Return the [X, Y] coordinate for the center point of the cell that contains the specified text.  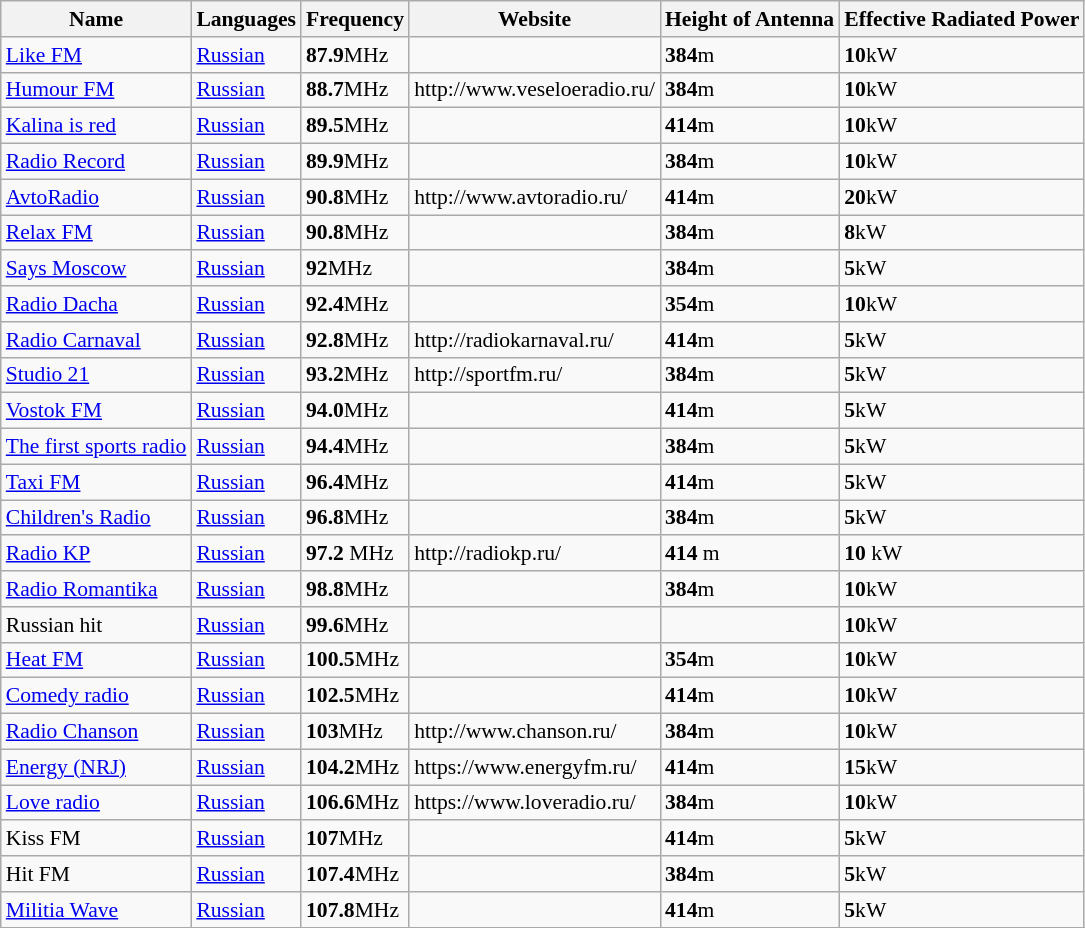
AvtoRadio [96, 197]
Energy (NRJ) [96, 767]
Heat FM [96, 660]
https://www.loveradio.ru/ [534, 803]
99.6MHz [355, 625]
http://www.chanson.ru/ [534, 732]
102.5MHz [355, 696]
Kalina is red [96, 126]
107MHz [355, 839]
Vostok FM [96, 411]
Relax FM [96, 233]
10 kW [962, 554]
Taxi FM [96, 482]
Militia Wave [96, 910]
93.2MHz [355, 375]
98.8MHz [355, 589]
107.8MHz [355, 910]
96.4MHz [355, 482]
Height of Antenna [750, 19]
103MHz [355, 732]
Languages [246, 19]
87.9MHz [355, 55]
Radio Carnaval [96, 340]
92MHz [355, 269]
100.5MHz [355, 660]
Radio Romantika [96, 589]
20kW [962, 197]
Like FM [96, 55]
Radio Dacha [96, 304]
https://www.energyfm.ru/ [534, 767]
96.8MHz [355, 518]
Radio Record [96, 162]
89.5MHz [355, 126]
Frequency [355, 19]
http://radiokp.ru/ [534, 554]
88.7MHz [355, 90]
94.4MHz [355, 447]
104.2MHz [355, 767]
Effective Radiated Power [962, 19]
Love radio [96, 803]
http://sportfm.ru/ [534, 375]
http://www.avtoradio.ru/ [534, 197]
Says Moscow [96, 269]
Kiss FM [96, 839]
97.2 MHz [355, 554]
Radio Chanson [96, 732]
Children's Radio [96, 518]
http://www.veseloeradio.ru/ [534, 90]
94.0MHz [355, 411]
http://radiokarnaval.ru/ [534, 340]
Radio KP [96, 554]
15kW [962, 767]
Humour FM [96, 90]
Hit FM [96, 874]
92.4MHz [355, 304]
Name [96, 19]
92.8MHz [355, 340]
8kW [962, 233]
Comedy radio [96, 696]
Website [534, 19]
107.4MHz [355, 874]
106.6MHz [355, 803]
The first sports radio [96, 447]
414 m [750, 554]
Russian hit [96, 625]
Studio 21 [96, 375]
89.9MHz [355, 162]
